Pinpoint the cell where the given text exists, returning its [x, y] midpoint coordinate. 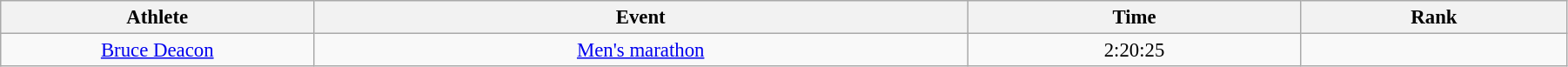
Time [1135, 17]
Athlete [157, 17]
2:20:25 [1135, 50]
Men's marathon [640, 50]
Event [640, 17]
Rank [1434, 17]
Bruce Deacon [157, 50]
